Find where the given text appears and provide that cell's center as [X, Y] coordinate. 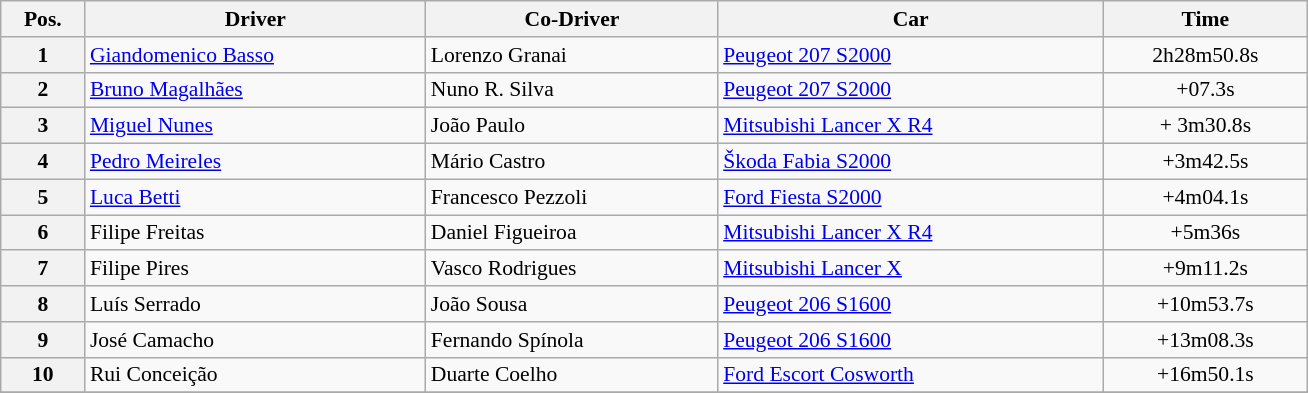
Lorenzo Granai [572, 55]
Driver [256, 19]
Car [910, 19]
2 [43, 90]
Ford Escort Cosworth [910, 375]
Fernando Spínola [572, 340]
Mário Castro [572, 162]
Rui Conceição [256, 375]
Pedro Meireles [256, 162]
João Paulo [572, 126]
Luís Serrado [256, 304]
+07.3s [1205, 90]
+3m42.5s [1205, 162]
2h28m50.8s [1205, 55]
Duarte Coelho [572, 375]
Pos. [43, 19]
José Camacho [256, 340]
9 [43, 340]
Ford Fiesta S2000 [910, 197]
Francesco Pezzoli [572, 197]
+ 3m30.8s [1205, 126]
+10m53.7s [1205, 304]
+4m04.1s [1205, 197]
Miguel Nunes [256, 126]
6 [43, 233]
+9m11.2s [1205, 269]
Time [1205, 19]
+16m50.1s [1205, 375]
Filipe Pires [256, 269]
3 [43, 126]
João Sousa [572, 304]
Mitsubishi Lancer X [910, 269]
8 [43, 304]
4 [43, 162]
Škoda Fabia S2000 [910, 162]
10 [43, 375]
Vasco Rodrigues [572, 269]
Bruno Magalhães [256, 90]
5 [43, 197]
+13m08.3s [1205, 340]
1 [43, 55]
Nuno R. Silva [572, 90]
7 [43, 269]
Giandomenico Basso [256, 55]
Co-Driver [572, 19]
Filipe Freitas [256, 233]
Daniel Figueiroa [572, 233]
+5m36s [1205, 233]
Luca Betti [256, 197]
